Search for the cell housing the specified text and yield its (x, y) center coordinate. 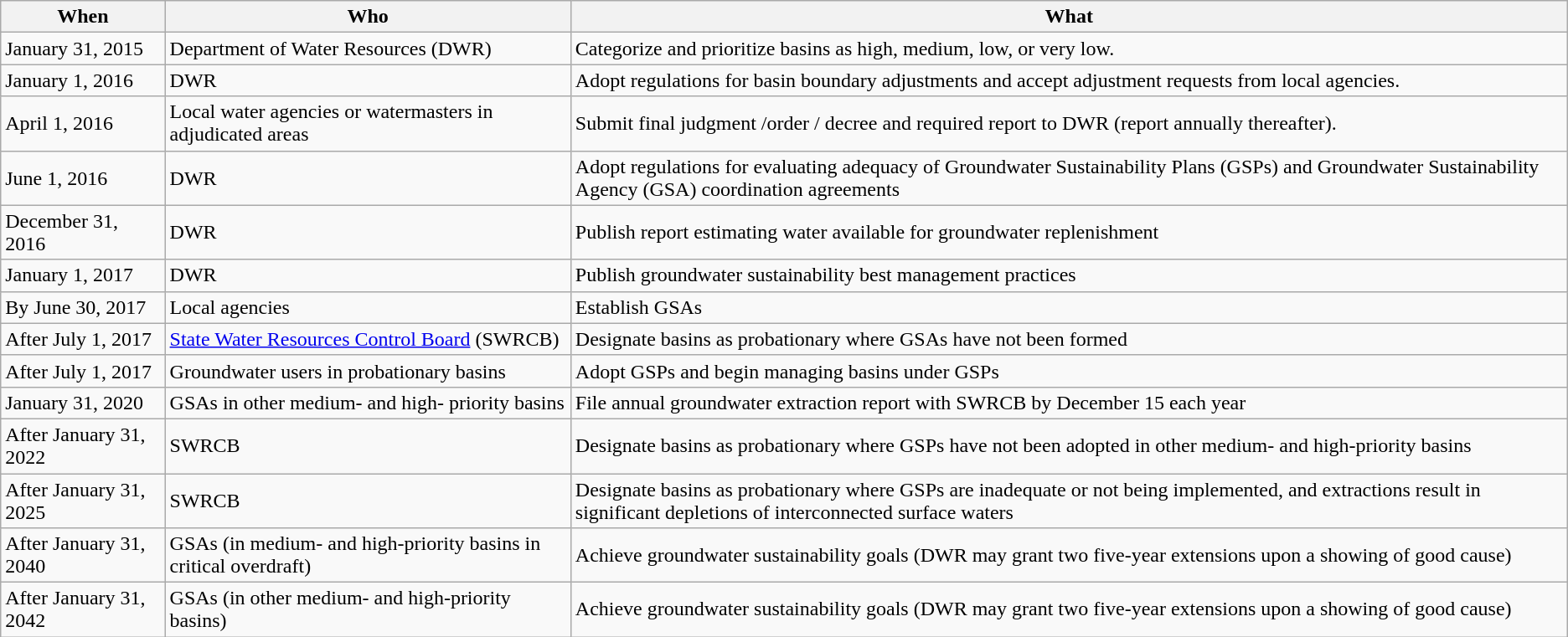
GSAs (in other medium- and high-priority basins) (368, 609)
After January 31, 2025 (83, 501)
By June 30, 2017 (83, 307)
Designate basins as probationary where GSAs have not been formed (1069, 339)
December 31, 2016 (83, 233)
Publish report estimating water available for groundwater replenishment (1069, 233)
Establish GSAs (1069, 307)
Who (368, 17)
Designate basins as probationary where GSPs have not been adopted in other medium- and high-priority basins (1069, 445)
Local water agencies or watermasters in adjudicated areas (368, 124)
After January 31, 2042 (83, 609)
File annual groundwater extraction report with SWRCB by December 15 each year (1069, 403)
State Water Resources Control Board (SWRCB) (368, 339)
Submit final judgment /order / decree and required report to DWR (report annually thereafter). (1069, 124)
June 1, 2016 (83, 177)
January 31, 2015 (83, 49)
Groundwater users in probationary basins (368, 371)
Categorize and prioritize basins as high, medium, low, or very low. (1069, 49)
January 1, 2016 (83, 80)
Publish groundwater sustainability best management practices (1069, 275)
January 1, 2017 (83, 275)
January 31, 2020 (83, 403)
GSAs (in medium- and high-priority basins in critical overdraft) (368, 556)
GSAs in other medium- and high- priority basins (368, 403)
Department of Water Resources (DWR) (368, 49)
What (1069, 17)
Local agencies (368, 307)
When (83, 17)
After January 31, 2040 (83, 556)
April 1, 2016 (83, 124)
Adopt GSPs and begin managing basins under GSPs (1069, 371)
Adopt regulations for basin boundary adjustments and accept adjustment requests from local agencies. (1069, 80)
After January 31, 2022 (83, 445)
